From the cell containing the given text, extract its center point as [X, Y] coordinate. 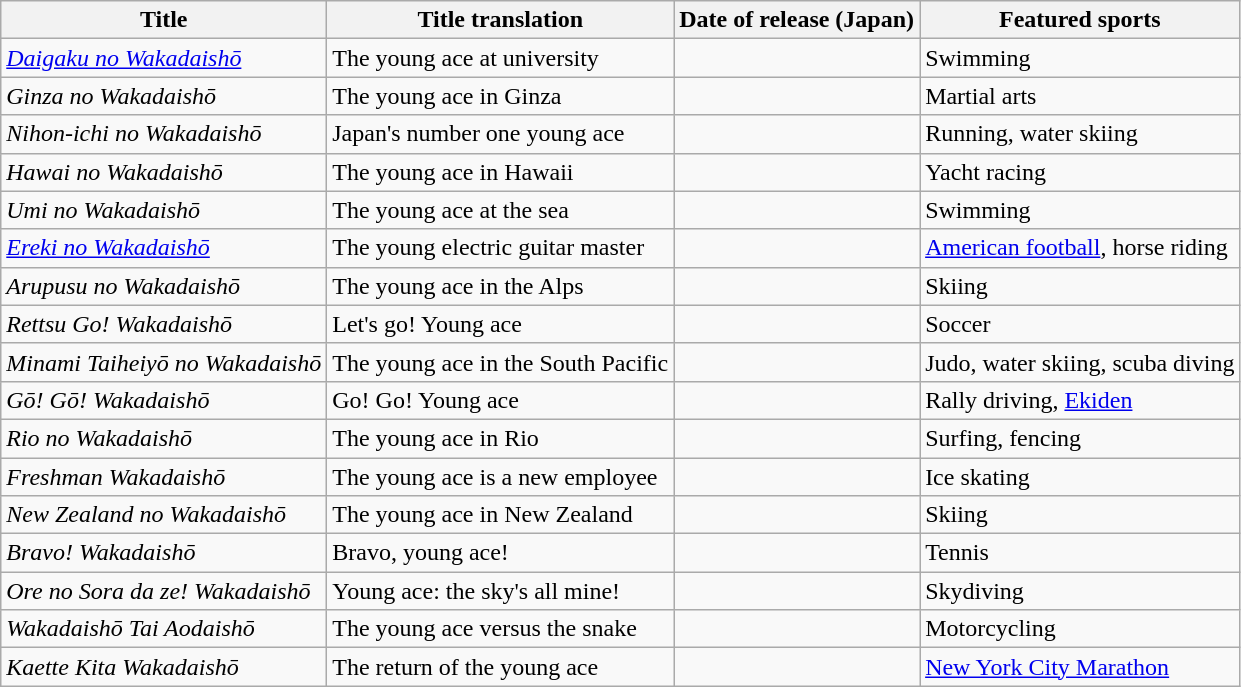
Rio no Wakadaishō [164, 438]
New York City Marathon [1080, 667]
Running, water skiing [1080, 134]
The young ace in New Zealand [500, 515]
The young ace in Ginza [500, 96]
Gō! Gō! Wakadaishō [164, 400]
Title [164, 20]
Title translation [500, 20]
The young ace at the sea [500, 210]
Date of release (Japan) [797, 20]
Let's go! Young ace [500, 324]
Wakadaishō Tai Aodaishō [164, 629]
Umi no Wakadaishō [164, 210]
Martial arts [1080, 96]
Japan's number one young ace [500, 134]
The young electric guitar master [500, 248]
Arupusu no Wakadaishō [164, 286]
Go! Go! Young ace [500, 400]
Yacht racing [1080, 172]
Soccer [1080, 324]
Nihon-ichi no Wakadaishō [164, 134]
Daigaku no Wakadaishō [164, 58]
Featured sports [1080, 20]
The young ace at university [500, 58]
New Zealand no Wakadaishō [164, 515]
Kaette Kita Wakadaishō [164, 667]
The young ace is a new employee [500, 477]
Rally driving, Ekiden [1080, 400]
Bravo! Wakadaishō [164, 553]
Ore no Sora da ze! Wakadaishō [164, 591]
Judo, water skiing, scuba diving [1080, 362]
Rettsu Go! Wakadaishō [164, 324]
The young ace in Hawaii [500, 172]
Motorcycling [1080, 629]
Tennis [1080, 553]
The young ace in the South Pacific [500, 362]
Minami Taiheiyō no Wakadaishō [164, 362]
The return of the young ace [500, 667]
Ereki no Wakadaishō [164, 248]
Surfing, fencing [1080, 438]
The young ace in the Alps [500, 286]
Ginza no Wakadaishō [164, 96]
The young ace versus the snake [500, 629]
Freshman Wakadaishō [164, 477]
Ice skating [1080, 477]
Hawai no Wakadaishō [164, 172]
Bravo, young ace! [500, 553]
Skydiving [1080, 591]
Young ace: the sky's all mine! [500, 591]
American football, horse riding [1080, 248]
The young ace in Rio [500, 438]
